Search for the cell housing the specified text and yield its (x, y) center coordinate. 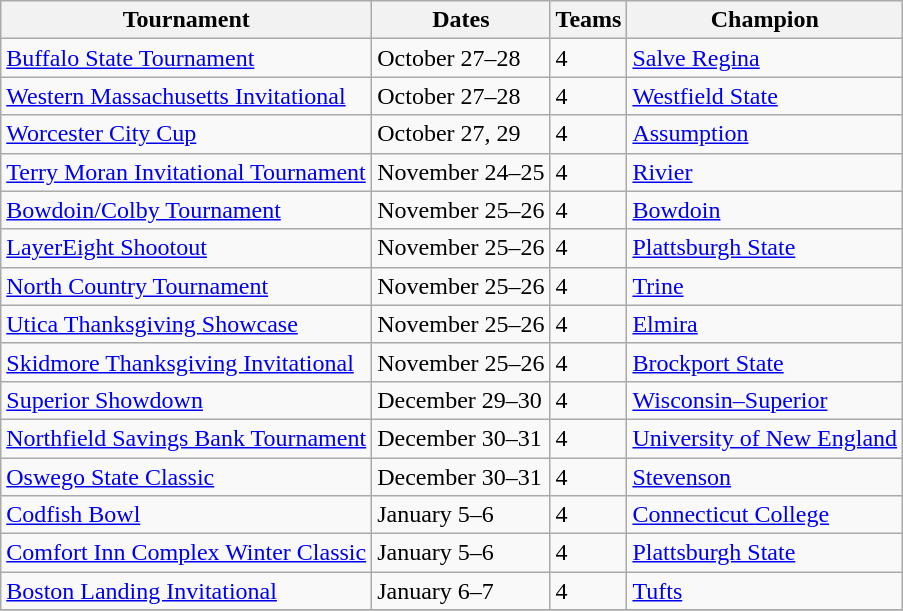
Elmira (765, 324)
Westfield State (765, 96)
Boston Landing Invitational (186, 591)
October 27, 29 (461, 134)
Tournament (186, 20)
Oswego State Classic (186, 477)
Codfish Bowl (186, 515)
Bowdoin/Colby Tournament (186, 210)
Connecticut College (765, 515)
Brockport State (765, 362)
December 29–30 (461, 400)
Comfort Inn Complex Winter Classic (186, 553)
Assumption (765, 134)
January 6–7 (461, 591)
Bowdoin (765, 210)
North Country Tournament (186, 286)
Superior Showdown (186, 400)
Dates (461, 20)
Trine (765, 286)
Northfield Savings Bank Tournament (186, 438)
Skidmore Thanksgiving Invitational (186, 362)
Teams (588, 20)
Buffalo State Tournament (186, 58)
Utica Thanksgiving Showcase (186, 324)
Wisconsin–Superior (765, 400)
Worcester City Cup (186, 134)
Rivier (765, 172)
Tufts (765, 591)
LayerEight Shootout (186, 248)
Salve Regina (765, 58)
Terry Moran Invitational Tournament (186, 172)
Stevenson (765, 477)
Champion (765, 20)
University of New England (765, 438)
November 24–25 (461, 172)
Western Massachusetts Invitational (186, 96)
